Detect which cell encompasses the target text, then output its (X, Y) center coordinate. 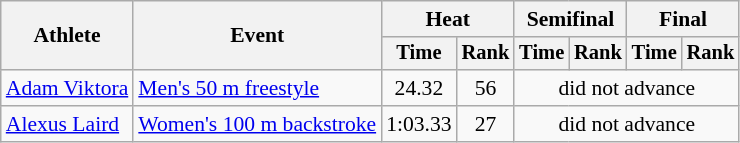
56 (486, 88)
Adam Viktora (68, 88)
Men's 50 m freestyle (257, 88)
Alexus Laird (68, 124)
Heat (448, 19)
Final (683, 19)
24.32 (418, 88)
27 (486, 124)
1:03.33 (418, 124)
Athlete (68, 36)
Semifinal (570, 19)
Women's 100 m backstroke (257, 124)
Event (257, 36)
